Search for the cell housing the specified text and yield its [x, y] center coordinate. 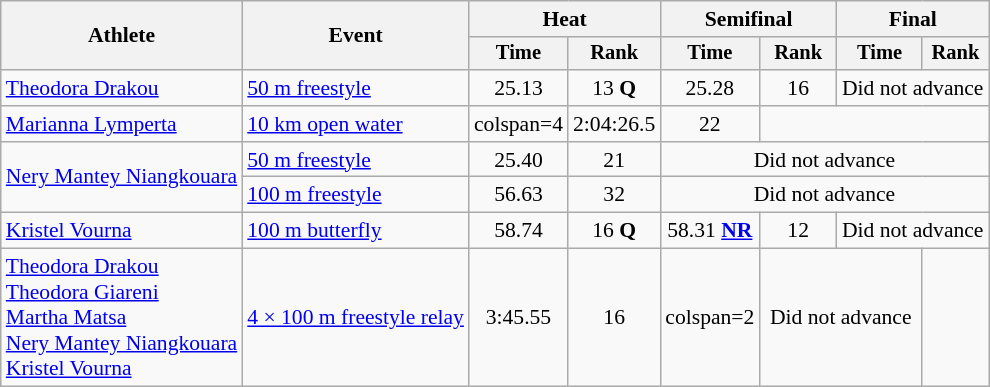
12 [798, 231]
Final [913, 19]
Nery Mantey Niangkouara [122, 178]
Athlete [122, 36]
32 [614, 195]
3:45.55 [518, 318]
Kristel Vourna [122, 231]
25.28 [710, 88]
colspan=4 [518, 124]
Semifinal [748, 19]
colspan=2 [710, 318]
58.74 [518, 231]
Event [356, 36]
56.63 [518, 195]
Heat [564, 19]
100 m butterfly [356, 231]
4 × 100 m freestyle relay [356, 318]
25.13 [518, 88]
10 km open water [356, 124]
16 Q [614, 231]
Theodora DrakouTheodora GiareniMartha MatsaNery Mantey NiangkouaraKristel Vourna [122, 318]
25.40 [518, 160]
22 [710, 124]
13 Q [614, 88]
Marianna Lymperta [122, 124]
21 [614, 160]
58.31 NR [710, 231]
2:04:26.5 [614, 124]
100 m freestyle [356, 195]
Theodora Drakou [122, 88]
